For the text-containing cell, return its midpoint in [x, y] coordinate format. 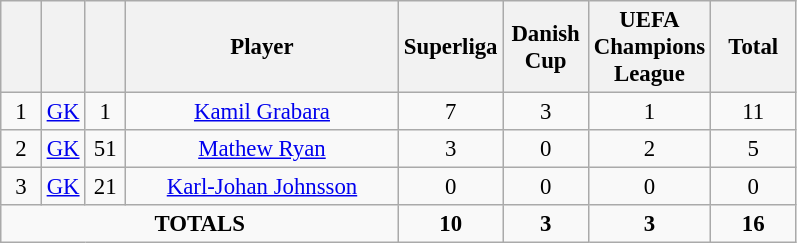
16 [753, 224]
5 [753, 149]
Karl-Johan Johnsson [262, 187]
Danish Cup [546, 47]
21 [106, 187]
UEFA Champions League [649, 47]
Superliga [451, 47]
51 [106, 149]
10 [451, 224]
11 [753, 112]
Mathew Ryan [262, 149]
Total [753, 47]
Kamil Grabara [262, 112]
7 [451, 112]
TOTALS [200, 224]
Player [262, 47]
